Extract the [X, Y] coordinate from the center of the cell holding the provided text.  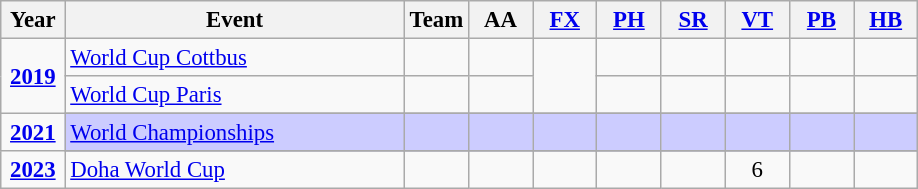
PH [629, 20]
World Cup Paris [234, 95]
SR [693, 20]
PB [821, 20]
2021 [33, 133]
VT [757, 20]
Year [33, 20]
Event [234, 20]
FX [565, 20]
6 [757, 170]
World Championships [234, 133]
Team [436, 20]
World Cup Cottbus [234, 58]
2023 [33, 170]
AA [500, 20]
2019 [33, 76]
HB [886, 20]
Doha World Cup [234, 170]
